Pinpoint the cell where the given text exists, returning its [X, Y] midpoint coordinate. 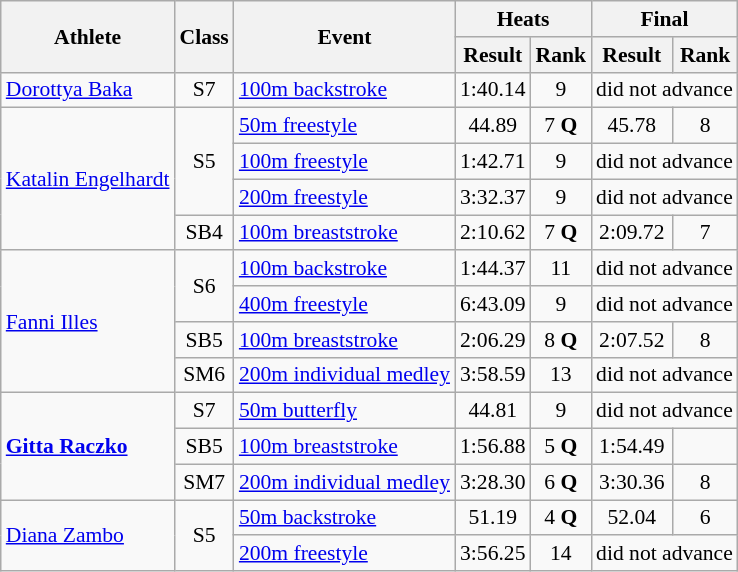
Gitta Raczko [88, 446]
2:07.52 [632, 340]
2:06.29 [492, 340]
8 Q [562, 340]
SM7 [204, 482]
51.19 [492, 518]
3:32.37 [492, 197]
2:10.62 [492, 233]
6 [704, 518]
50m freestyle [344, 126]
Event [344, 36]
3:30.36 [632, 482]
3:56.25 [492, 554]
11 [562, 269]
50m butterfly [344, 411]
Katalin Engelhardt [88, 179]
1:56.88 [492, 447]
13 [562, 375]
Fanni Illes [88, 322]
44.89 [492, 126]
14 [562, 554]
S6 [204, 286]
6:43.09 [492, 304]
45.78 [632, 126]
6 Q [562, 482]
50m backstroke [344, 518]
52.04 [632, 518]
Heats [523, 19]
Final [664, 19]
4 Q [562, 518]
1:54.49 [632, 447]
Class [204, 36]
SM6 [204, 375]
1:42.71 [492, 162]
Dorottya Baka [88, 90]
Athlete [88, 36]
3:58.59 [492, 375]
44.81 [492, 411]
1:40.14 [492, 90]
400m freestyle [344, 304]
2:09.72 [632, 233]
Diana Zambo [88, 536]
3:28.30 [492, 482]
7 [704, 233]
SB4 [204, 233]
5 Q [562, 447]
100m freestyle [344, 162]
1:44.37 [492, 269]
